From the cell containing the given text, extract its center point as [x, y] coordinate. 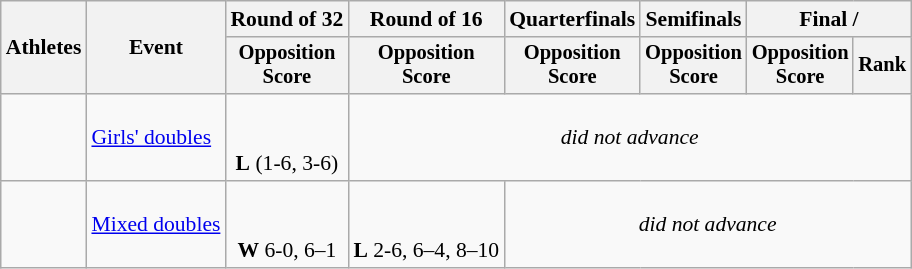
Round of 16 [426, 19]
L (1-6, 3-6) [286, 138]
Final / [829, 19]
Mixed doubles [156, 224]
W 6-0, 6–1 [286, 224]
Girls' doubles [156, 138]
Round of 32 [286, 19]
Rank [882, 66]
L 2-6, 6–4, 8–10 [426, 224]
Semifinals [694, 19]
Quarterfinals [572, 19]
Athletes [44, 48]
Event [156, 48]
